Pinpoint the cell where the given text exists, returning its (x, y) midpoint coordinate. 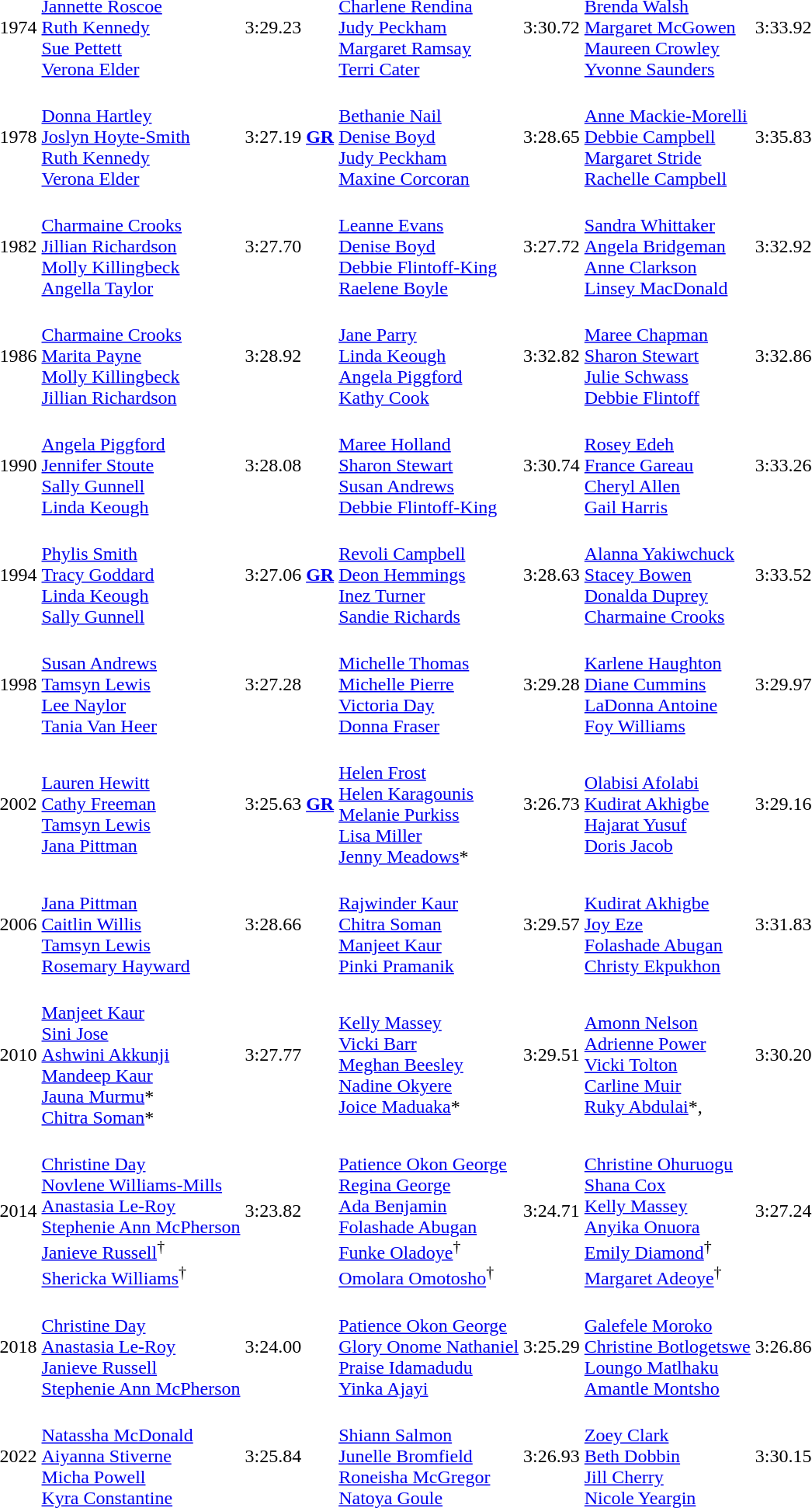
Donna HartleyJoslyn Hoyte-SmithRuth KennedyVerona Elder (141, 137)
3:28.92 (290, 356)
3:27.06 GR (290, 575)
3:27.72 (552, 246)
Kelly MasseyVicki BarrMeghan BeesleyNadine OkyereJoice Maduaka* (429, 1055)
Leanne EvansDenise BoydDebbie Flintoff-KingRaelene Boyle (429, 246)
3:28.66 (290, 924)
3:29.51 (552, 1055)
Charmaine CrooksJillian RichardsonMolly KillingbeckAngella Taylor (141, 246)
Patience Okon GeorgeGlory Onome NathanielPraise IdamaduduYinka Ajayi (429, 1346)
3:29.57 (552, 924)
Angela PiggfordJennifer StouteSally GunnellLinda Keough (141, 465)
Maree ChapmanSharon StewartJulie SchwassDebbie Flintoff (668, 356)
3:27.19 GR (290, 137)
Revoli CampbellDeon HemmingsInez TurnerSandie Richards (429, 575)
Patience Okon GeorgeRegina GeorgeAda BenjaminFolashade AbuganFunke Oladoye†Omolara Omotosho† (429, 1211)
Maree HollandSharon StewartSusan AndrewsDebbie Flintoff-King (429, 465)
3:28.63 (552, 575)
Galefele MorokoChristine BotlogetsweLoungo MatlhakuAmantle Montsho (668, 1346)
Sandra WhittakerAngela BridgemanAnne ClarksonLinsey MacDonald (668, 246)
3:27.70 (290, 246)
Bethanie NailDenise BoydJudy PeckhamMaxine Corcoran (429, 137)
3:24.00 (290, 1346)
Karlene HaughtonDiane CumminsLaDonna AntoineFoy Williams (668, 684)
Christine OhuruoguShana CoxKelly MasseyAnyika OnuoraEmily Diamond†Margaret Adeoye† (668, 1211)
Charmaine CrooksMarita PayneMolly KillingbeckJillian Richardson (141, 356)
Manjeet KaurSini JoseAshwini AkkunjiMandeep KaurJauna Murmu*Chitra Soman* (141, 1055)
Alanna YakiwchuckStacey BowenDonalda DupreyCharmaine Crooks (668, 575)
Christine DayAnastasia Le-RoyJanieve RussellStephenie Ann McPherson (141, 1346)
Kudirat AkhigbeJoy EzeFolashade AbuganChristy Ekpukhon (668, 924)
3:24.71 (552, 1211)
3:23.82 (290, 1211)
3:25.63 GR (290, 804)
Anne Mackie-MorelliDebbie CampbellMargaret StrideRachelle Campbell (668, 137)
3:27.77 (290, 1055)
Amonn NelsonAdrienne PowerVicki ToltonCarline Muir Ruky Abdulai*, (668, 1055)
3:29.28 (552, 684)
3:32.82 (552, 356)
3:25.29 (552, 1346)
Rajwinder KaurChitra SomanManjeet KaurPinki Pramanik (429, 924)
Michelle ThomasMichelle PierreVictoria DayDonna Fraser (429, 684)
Christine DayNovlene Williams-MillsAnastasia Le-RoyStephenie Ann McPhersonJanieve Russell†Shericka Williams† (141, 1211)
Rosey EdehFrance GareauCheryl AllenGail Harris (668, 465)
Susan AndrewsTamsyn LewisLee NaylorTania Van Heer (141, 684)
Phylis SmithTracy GoddardLinda KeoughSally Gunnell (141, 575)
3:26.73 (552, 804)
Jana PittmanCaitlin WillisTamsyn LewisRosemary Hayward (141, 924)
3:30.74 (552, 465)
Lauren HewittCathy FreemanTamsyn LewisJana Pittman (141, 804)
3:28.08 (290, 465)
Jane ParryLinda KeoughAngela PiggfordKathy Cook (429, 356)
Olabisi AfolabiKudirat AkhigbeHajarat YusufDoris Jacob (668, 804)
Helen FrostHelen KaragounisMelanie PurkissLisa MillerJenny Meadows* (429, 804)
3:28.65 (552, 137)
3:27.28 (290, 684)
